For the text-containing cell, return its midpoint in (X, Y) coordinate format. 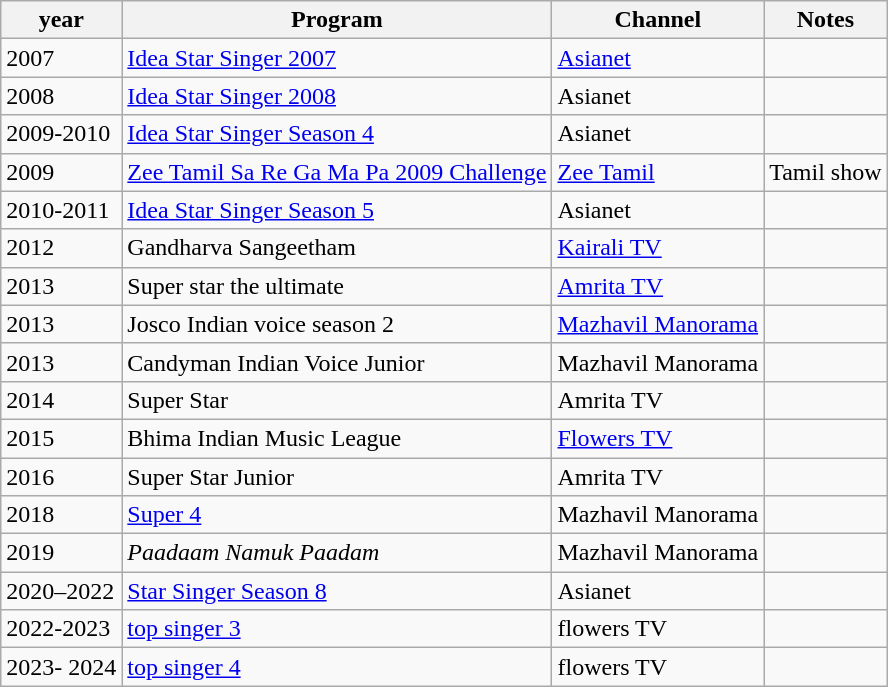
Zee Tamil Sa Re Ga Ma Pa 2009 Challenge (337, 172)
2018 (62, 515)
Paadaam Namuk Paadam (337, 553)
top singer 3 (337, 629)
top singer 4 (337, 667)
Super Star (337, 400)
2023- 2024 (62, 667)
Tamil show (826, 172)
Super star the ultimate (337, 286)
Idea Star Singer 2007 (337, 58)
Star Singer Season 8 (337, 591)
Flowers TV (658, 438)
Super Star Junior (337, 477)
2008 (62, 96)
Idea Star Singer Season 5 (337, 210)
Candyman Indian Voice Junior (337, 362)
2012 (62, 248)
Super 4 (337, 515)
Josco Indian voice season 2 (337, 324)
2010-2011 (62, 210)
Idea Star Singer Season 4 (337, 134)
Notes (826, 20)
2009-2010 (62, 134)
year (62, 20)
Channel (658, 20)
Bhima Indian Music League (337, 438)
2016 (62, 477)
2022-2023 (62, 629)
2014 (62, 400)
Idea Star Singer 2008 (337, 96)
2007 (62, 58)
Kairali TV (658, 248)
2019 (62, 553)
Zee Tamil (658, 172)
2015 (62, 438)
2020–2022 (62, 591)
Program (337, 20)
2009 (62, 172)
Gandharva Sangeetham (337, 248)
